Find where the given text appears and provide that cell's center as (x, y) coordinate. 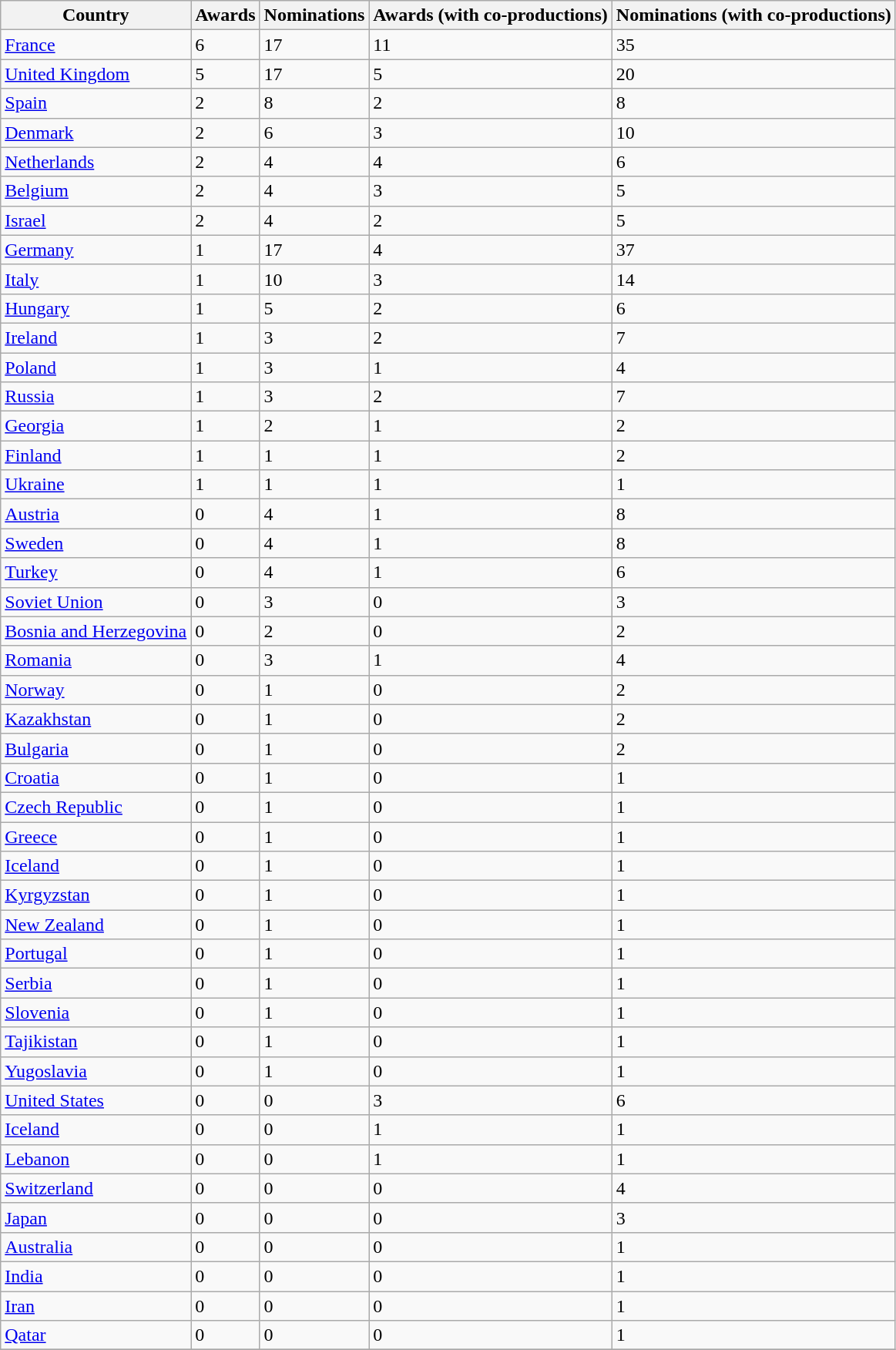
Georgia (96, 426)
Czech Republic (96, 807)
Nominations (with co-productions) (753, 15)
Italy (96, 279)
Tajikistan (96, 1042)
Australia (96, 1247)
Portugal (96, 954)
Nominations (314, 15)
Finland (96, 455)
Awards (with co-productions) (491, 15)
Belgium (96, 191)
France (96, 45)
India (96, 1276)
Ukraine (96, 485)
Germany (96, 250)
Hungary (96, 308)
Croatia (96, 777)
Denmark (96, 133)
Awards (225, 15)
Soviet Union (96, 602)
Bosnia and Herzegovina (96, 631)
Spain (96, 103)
Kyrgyzstan (96, 895)
Slovenia (96, 1012)
Bulgaria (96, 748)
Poland (96, 368)
Yugoslavia (96, 1071)
11 (491, 45)
Russia (96, 397)
Israel (96, 220)
Romania (96, 660)
Iran (96, 1306)
35 (753, 45)
Greece (96, 836)
Japan (96, 1217)
14 (753, 279)
Netherlands (96, 162)
New Zealand (96, 925)
Sweden (96, 543)
Norway (96, 690)
United States (96, 1100)
Kazakhstan (96, 719)
Ireland (96, 337)
United Kingdom (96, 74)
Country (96, 15)
Turkey (96, 573)
20 (753, 74)
Austria (96, 514)
Switzerland (96, 1188)
Qatar (96, 1335)
Lebanon (96, 1159)
Serbia (96, 983)
37 (753, 250)
